Return [X, Y] of the center of cell containing provided text 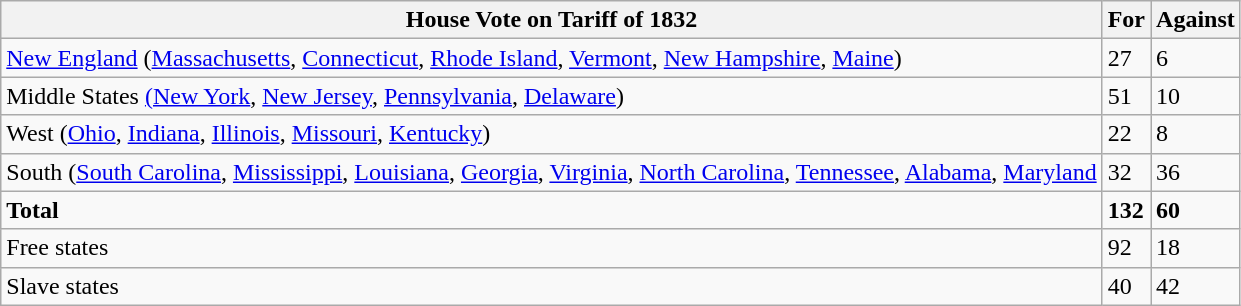
40 [1126, 286]
Total [552, 210]
132 [1126, 210]
92 [1126, 248]
32 [1126, 172]
22 [1126, 134]
South (South Carolina, Mississippi, Louisiana, Georgia, Virginia, North Carolina, Tennessee, Alabama, Maryland [552, 172]
10 [1196, 96]
27 [1126, 58]
West (Ohio, Indiana, Illinois, Missouri, Kentucky) [552, 134]
51 [1126, 96]
60 [1196, 210]
42 [1196, 286]
18 [1196, 248]
36 [1196, 172]
Middle States (New York, New Jersey, Pennsylvania, Delaware) [552, 96]
6 [1196, 58]
8 [1196, 134]
Slave states [552, 286]
For [1126, 20]
House Vote on Tariff of 1832 [552, 20]
New England (Massachusetts, Connecticut, Rhode Island, Vermont, New Hampshire, Maine) [552, 58]
Free states [552, 248]
Against [1196, 20]
